Return (X, Y) of the center of cell containing provided text 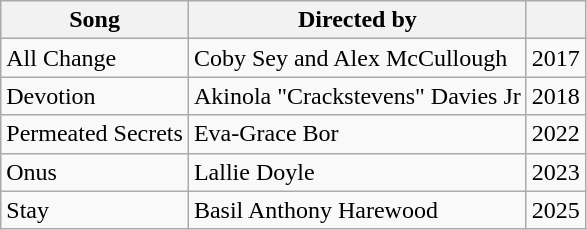
2018 (556, 96)
Onus (95, 172)
2017 (556, 58)
2023 (556, 172)
Directed by (357, 20)
Eva-Grace Bor (357, 134)
2025 (556, 210)
Lallie Doyle (357, 172)
Devotion (95, 96)
Coby Sey and Alex McCullough (357, 58)
Akinola "Crackstevens" Davies Jr (357, 96)
Stay (95, 210)
Basil Anthony Harewood (357, 210)
All Change (95, 58)
Permeated Secrets (95, 134)
Song (95, 20)
2022 (556, 134)
